Capture the cell that displays the provided text and extract its (x, y) central coordinate. 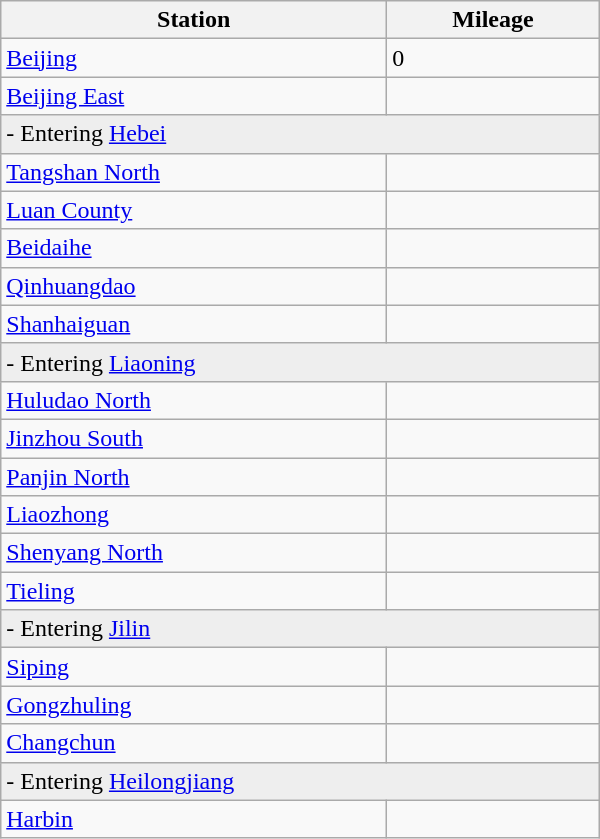
Tangshan North (194, 172)
Huludao North (194, 400)
Liaozhong (194, 515)
- Entering Hebei (300, 134)
Station (194, 20)
Mileage (494, 20)
- Entering Heilongjiang (300, 781)
Beijing (194, 58)
Harbin (194, 819)
Shenyang North (194, 553)
- Entering Liaoning (300, 362)
Beijing East (194, 96)
Jinzhou South (194, 438)
Beidaihe (194, 248)
Panjin North (194, 477)
Shanhaiguan (194, 324)
Qinhuangdao (194, 286)
Gongzhuling (194, 705)
Changchun (194, 743)
0 (494, 58)
- Entering Jilin (300, 629)
Siping (194, 667)
Tieling (194, 591)
Luan County (194, 210)
